Identify which cell holds the provided text, then report its [x, y] central coordinate. 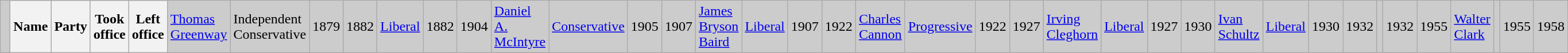
Daniel A. McIntyre [520, 27]
Party [71, 27]
1958 [1550, 27]
Ivan Schultz [1239, 27]
Name [31, 27]
Took office [109, 27]
1879 [326, 27]
1904 [474, 27]
Progressive [940, 27]
Thomas Greenway [199, 27]
Walter Clark [1472, 27]
Charles Cannon [880, 27]
1905 [644, 27]
James Bryson Baird [718, 27]
Conservative [589, 27]
Independent Conservative [270, 27]
Irving Cleghorn [1072, 27]
Left office [148, 27]
